Determine the [x, y] coordinate at the center of the cell enclosing the given text.  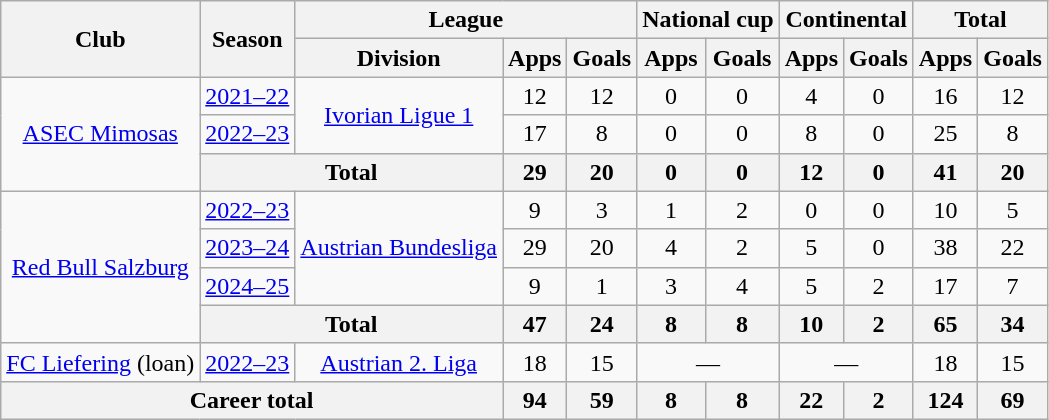
94 [535, 400]
7 [1013, 286]
25 [945, 134]
34 [1013, 324]
Season [248, 39]
38 [945, 248]
Austrian 2. Liga [399, 362]
ASEC Mimosas [100, 134]
59 [602, 400]
Club [100, 39]
69 [1013, 400]
League [466, 20]
124 [945, 400]
Career total [252, 400]
Ivorian Ligue 1 [399, 115]
2021–22 [248, 96]
2024–25 [248, 286]
16 [945, 96]
47 [535, 324]
National cup [708, 20]
41 [945, 172]
65 [945, 324]
Continental [846, 20]
2023–24 [248, 248]
FC Liefering (loan) [100, 362]
Division [399, 58]
Austrian Bundesliga [399, 248]
Red Bull Salzburg [100, 267]
24 [602, 324]
